For the text-containing cell, return its midpoint in (X, Y) coordinate format. 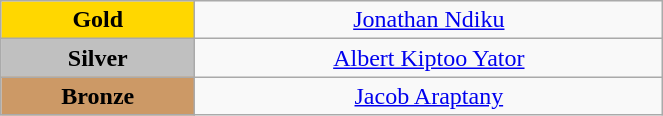
Jacob Araptany (429, 96)
Bronze (98, 96)
Gold (98, 20)
Albert Kiptoo Yator (429, 58)
Jonathan Ndiku (429, 20)
Silver (98, 58)
